Determine the (x, y) coordinate at the center of the cell enclosing the given text.  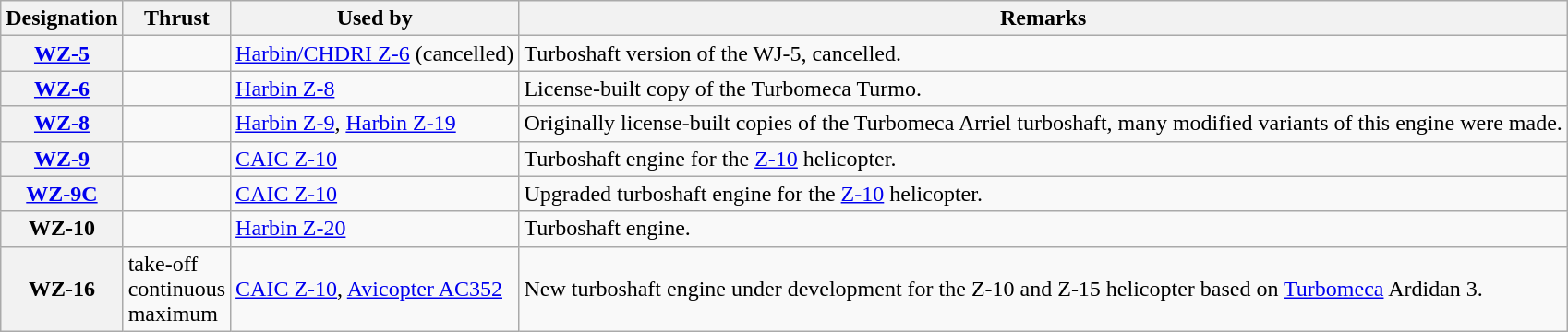
Thrust (176, 18)
WZ-16 (62, 289)
Turboshaft engine. (1043, 229)
Harbin Z-8 (375, 89)
Turboshaft version of the WJ-5, cancelled. (1043, 53)
Harbin Z-20 (375, 229)
CAIC Z-10, Avicopter AC352 (375, 289)
License-built copy of the Turbomeca Turmo. (1043, 89)
Originally license-built copies of the Turbomeca Arriel turboshaft, many modified variants of this engine were made. (1043, 124)
WZ-6 (62, 89)
New turboshaft engine under development for the Z-10 and Z-15 helicopter based on Turbomeca Ardidan 3. (1043, 289)
Used by (375, 18)
Remarks (1043, 18)
WZ-9 (62, 159)
WZ-9C (62, 194)
WZ-5 (62, 53)
WZ-10 (62, 229)
WZ-8 (62, 124)
Upgraded turboshaft engine for the Z-10 helicopter. (1043, 194)
Designation (62, 18)
Turboshaft engine for the Z-10 helicopter. (1043, 159)
Harbin/CHDRI Z-6 (cancelled) (375, 53)
Harbin Z-9, Harbin Z-19 (375, 124)
take-off continuous maximum (176, 289)
